Find where the given text appears and provide that cell's center as (X, Y) coordinate. 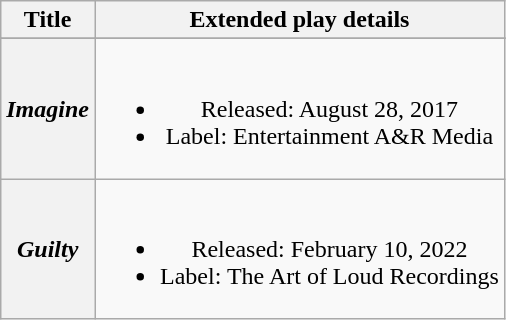
Guilty (48, 249)
Released: February 10, 2022Label: The Art of Loud Recordings (299, 249)
Released: August 28, 2017Label: Entertainment A&R Media (299, 109)
Imagine (48, 109)
Title (48, 20)
Extended play details (299, 20)
